Output the (x, y) coordinate of the center of the cell containing the given text.  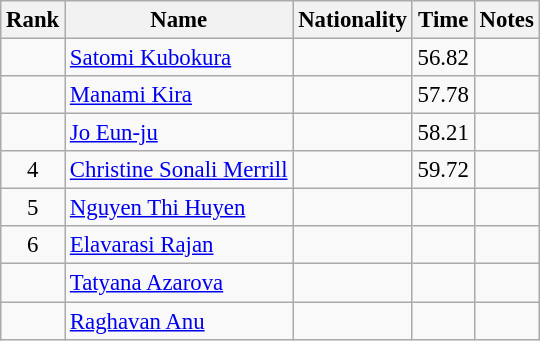
Nguyen Thi Huyen (179, 208)
6 (33, 245)
Manami Kira (179, 95)
5 (33, 208)
Time (443, 20)
Satomi Kubokura (179, 58)
Name (179, 20)
Nationality (352, 20)
4 (33, 170)
Christine Sonali Merrill (179, 170)
Notes (506, 20)
Elavarasi Rajan (179, 245)
Raghavan Anu (179, 321)
Rank (33, 20)
Tatyana Azarova (179, 283)
Jo Eun-ju (179, 133)
56.82 (443, 58)
59.72 (443, 170)
58.21 (443, 133)
57.78 (443, 95)
